From the cell containing the given text, extract its center point as [x, y] coordinate. 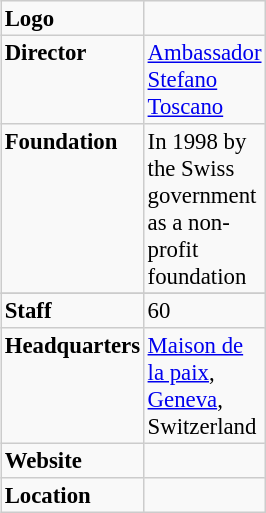
Logo [72, 18]
Ambassador Stefano Toscano [204, 79]
In 1998 by the Swiss government as a non-profit foundation [204, 209]
Staff [72, 310]
Director [72, 79]
Maison de la paix,Geneva,Switzerland [204, 386]
Headquarters [72, 386]
Location [72, 495]
Website [72, 460]
Foundation [72, 209]
60 [204, 310]
